For the text-containing cell, return its midpoint in [X, Y] coordinate format. 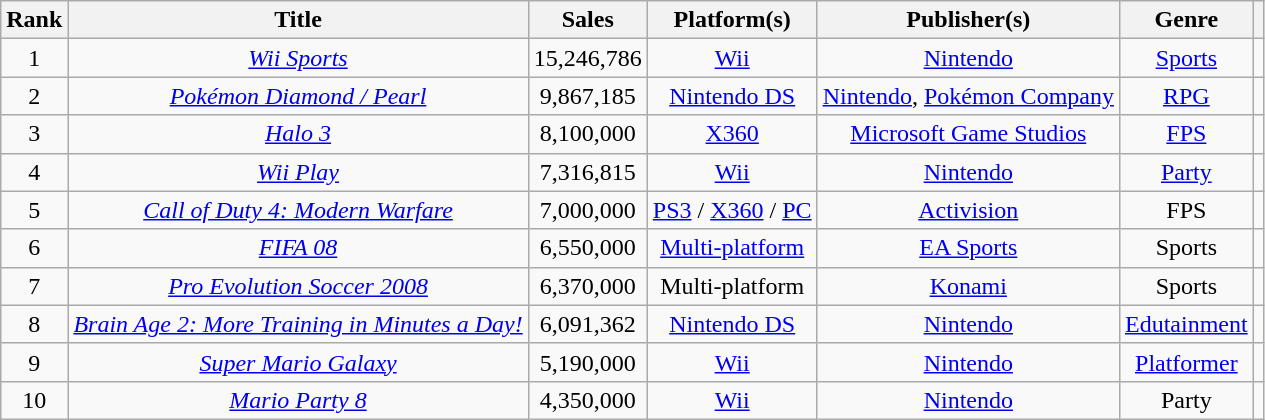
Super Mario Galaxy [298, 362]
10 [34, 400]
1 [34, 58]
Nintendo, Pokémon Company [968, 96]
EA Sports [968, 248]
Rank [34, 20]
9 [34, 362]
Edutainment [1186, 324]
6,091,362 [588, 324]
5,190,000 [588, 362]
Pro Evolution Soccer 2008 [298, 286]
15,246,786 [588, 58]
Platform(s) [732, 20]
8 [34, 324]
8,100,000 [588, 134]
X360 [732, 134]
PS3 / X360 / PC [732, 210]
9,867,185 [588, 96]
Brain Age 2: More Training in Minutes a Day! [298, 324]
Publisher(s) [968, 20]
4 [34, 172]
Activision [968, 210]
6,370,000 [588, 286]
6 [34, 248]
Pokémon Diamond / Pearl [298, 96]
7 [34, 286]
3 [34, 134]
Call of Duty 4: Modern Warfare [298, 210]
6,550,000 [588, 248]
7,316,815 [588, 172]
FIFA 08 [298, 248]
Wii Play [298, 172]
RPG [1186, 96]
4,350,000 [588, 400]
7,000,000 [588, 210]
Genre [1186, 20]
Platformer [1186, 362]
Microsoft Game Studios [968, 134]
5 [34, 210]
2 [34, 96]
Title [298, 20]
Sales [588, 20]
Konami [968, 286]
Wii Sports [298, 58]
Mario Party 8 [298, 400]
Halo 3 [298, 134]
